Output the [x, y] coordinate of the center of the cell containing the given text.  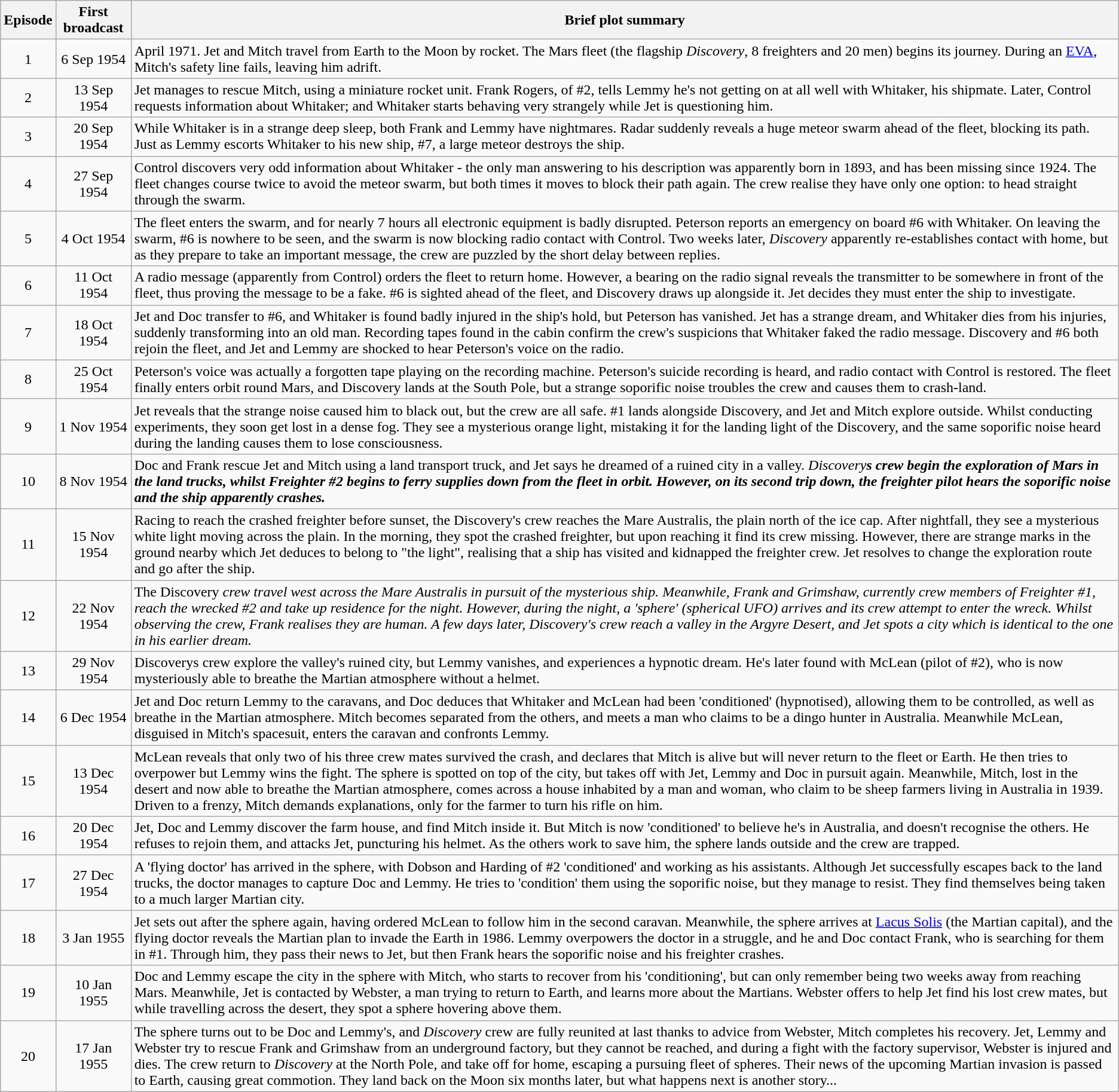
15 [28, 781]
13 Sep 1954 [93, 98]
20 Sep 1954 [93, 136]
6 Sep 1954 [93, 59]
11 Oct 1954 [93, 286]
Brief plot summary [625, 20]
3 Jan 1955 [93, 938]
4 Oct 1954 [93, 238]
12 [28, 616]
4 [28, 183]
27 Sep 1954 [93, 183]
14 [28, 718]
17 Jan 1955 [93, 1056]
6 Dec 1954 [93, 718]
First broadcast [93, 20]
Episode [28, 20]
13 Dec 1954 [93, 781]
22 Nov 1954 [93, 616]
15 Nov 1954 [93, 544]
3 [28, 136]
17 [28, 883]
18 Oct 1954 [93, 332]
20 [28, 1056]
1 [28, 59]
20 Dec 1954 [93, 836]
10 Jan 1955 [93, 993]
10 [28, 481]
1 Nov 1954 [93, 426]
11 [28, 544]
19 [28, 993]
16 [28, 836]
7 [28, 332]
8 Nov 1954 [93, 481]
29 Nov 1954 [93, 671]
9 [28, 426]
18 [28, 938]
6 [28, 286]
8 [28, 379]
2 [28, 98]
25 Oct 1954 [93, 379]
5 [28, 238]
27 Dec 1954 [93, 883]
13 [28, 671]
